Return (X, Y) of the center of cell containing provided text 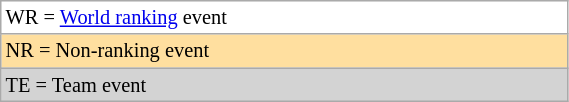
NR = Non-ranking event (284, 51)
WR = World ranking event (284, 17)
TE = Team event (284, 85)
